Extract the [x, y] coordinate from the center of the cell holding the provided text.  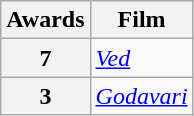
3 [46, 96]
Awards [46, 20]
7 [46, 58]
Godavari [142, 96]
Ved [142, 58]
Film [142, 20]
